Find where the given text appears and provide that cell's center as (X, Y) coordinate. 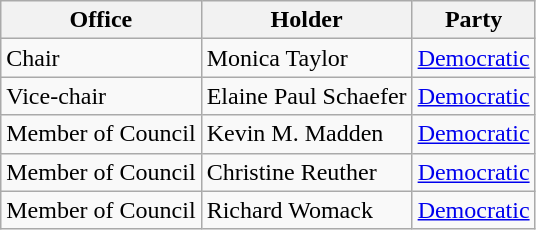
Elaine Paul Schaefer (306, 96)
Christine Reuther (306, 172)
Office (101, 20)
Holder (306, 20)
Party (474, 20)
Vice-chair (101, 96)
Kevin M. Madden (306, 134)
Chair (101, 58)
Richard Womack (306, 210)
Monica Taylor (306, 58)
